Find where the given text appears and provide that cell's center as (X, Y) coordinate. 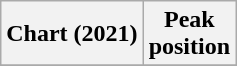
Peakposition (189, 34)
Chart (2021) (72, 34)
